Pinpoint the cell where the given text exists, returning its [x, y] midpoint coordinate. 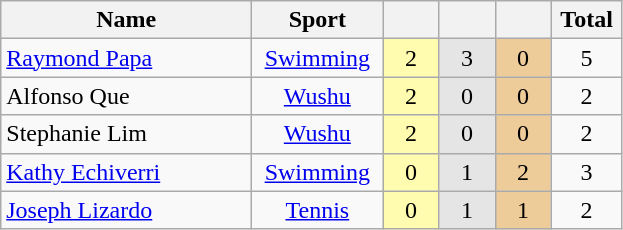
Name [126, 20]
Sport [318, 20]
5 [586, 58]
Tennis [318, 210]
Total [586, 20]
Stephanie Lim [126, 134]
Alfonso Que [126, 96]
Joseph Lizardo [126, 210]
Raymond Papa [126, 58]
Kathy Echiverri [126, 172]
